Capture the cell that displays the provided text and extract its [x, y] central coordinate. 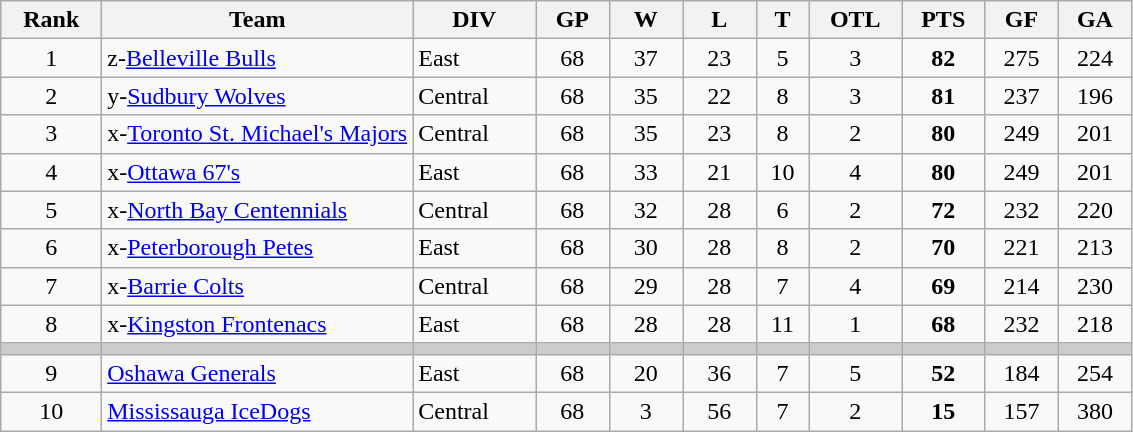
157 [1022, 411]
220 [1095, 210]
30 [646, 248]
x-Kingston Frontenacs [258, 324]
218 [1095, 324]
52 [944, 373]
196 [1095, 96]
380 [1095, 411]
DIV [474, 20]
11 [782, 324]
y-Sudbury Wolves [258, 96]
230 [1095, 286]
56 [720, 411]
Rank [52, 20]
37 [646, 58]
x-Toronto St. Michael's Majors [258, 134]
PTS [944, 20]
254 [1095, 373]
15 [944, 411]
70 [944, 248]
81 [944, 96]
x-Barrie Colts [258, 286]
x-Ottawa 67's [258, 172]
GA [1095, 20]
z-Belleville Bulls [258, 58]
213 [1095, 248]
224 [1095, 58]
69 [944, 286]
36 [720, 373]
21 [720, 172]
W [646, 20]
OTL [856, 20]
20 [646, 373]
GF [1022, 20]
L [720, 20]
Mississauga IceDogs [258, 411]
237 [1022, 96]
GP [573, 20]
32 [646, 210]
29 [646, 286]
214 [1022, 286]
x-Peterborough Petes [258, 248]
9 [52, 373]
T [782, 20]
221 [1022, 248]
Team [258, 20]
275 [1022, 58]
82 [944, 58]
x-North Bay Centennials [258, 210]
33 [646, 172]
22 [720, 96]
72 [944, 210]
Oshawa Generals [258, 373]
184 [1022, 373]
